Provide the [x, y] coordinate of the cell's center where the given text is located.  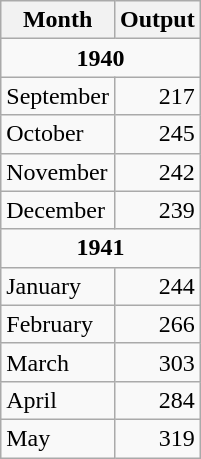
September [58, 96]
303 [157, 362]
284 [157, 400]
217 [157, 96]
266 [157, 324]
1940 [100, 58]
May [58, 438]
1941 [100, 248]
February [58, 324]
March [58, 362]
April [58, 400]
245 [157, 134]
239 [157, 210]
242 [157, 172]
December [58, 210]
November [58, 172]
244 [157, 286]
319 [157, 438]
January [58, 286]
Month [58, 20]
October [58, 134]
Output [157, 20]
